Capture the cell that displays the provided text and extract its (x, y) central coordinate. 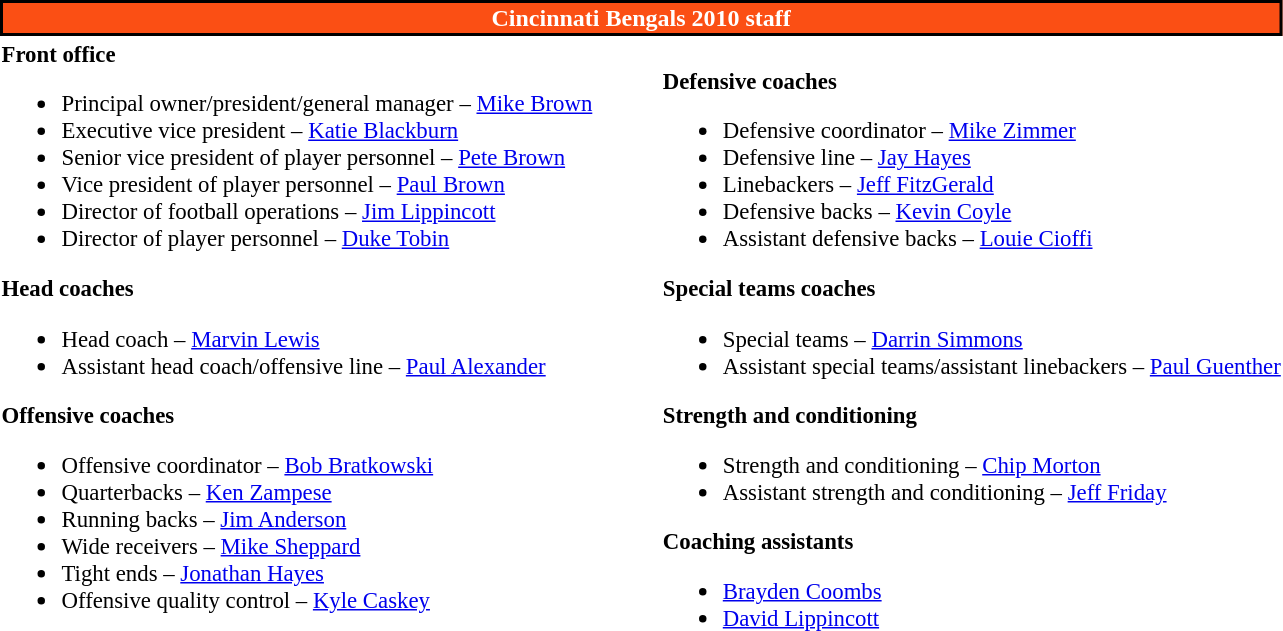
Cincinnati Bengals 2010 staff (641, 18)
